Provide the (X, Y) coordinate of the cell's center where the given text is located.  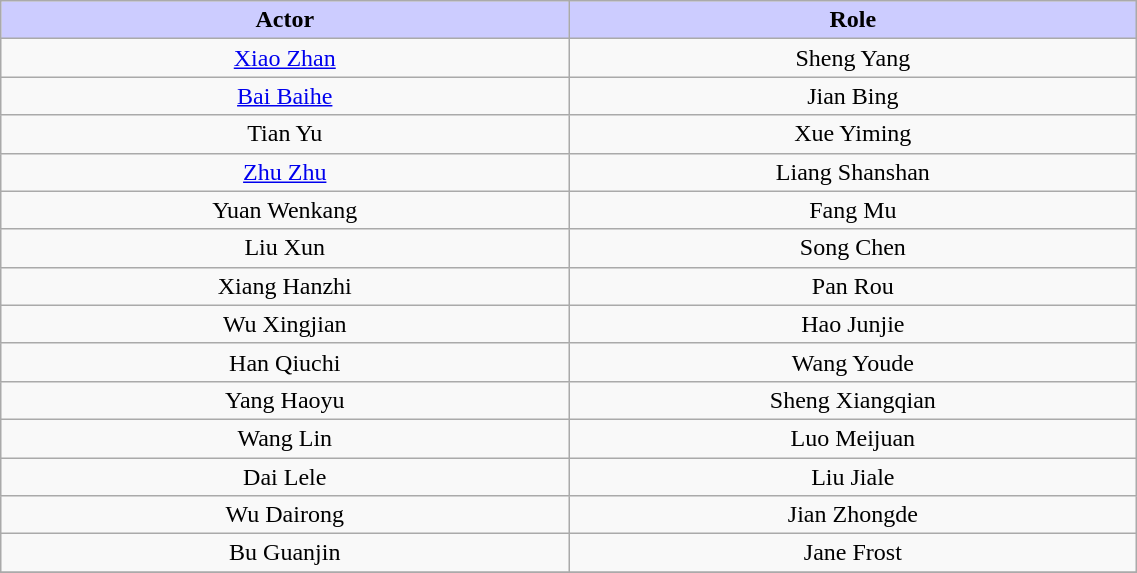
Han Qiuchi (285, 362)
Bu Guanjin (285, 553)
Wu Xingjian (285, 324)
Actor (285, 20)
Jian Bing (853, 96)
Xue Yiming (853, 134)
Xiang Hanzhi (285, 286)
Tian Yu (285, 134)
Wu Dairong (285, 515)
Liu Jiale (853, 477)
Liang Shanshan (853, 172)
Yang Haoyu (285, 400)
Jane Frost (853, 553)
Zhu Zhu (285, 172)
Sheng Xiangqian (853, 400)
Jian Zhongde (853, 515)
Xiao Zhan (285, 58)
Sheng Yang (853, 58)
Song Chen (853, 248)
Hao Junjie (853, 324)
Yuan Wenkang (285, 210)
Wang Lin (285, 438)
Dai Lele (285, 477)
Luo Meijuan (853, 438)
Fang Mu (853, 210)
Wang Youde (853, 362)
Bai Baihe (285, 96)
Role (853, 20)
Pan Rou (853, 286)
Liu Xun (285, 248)
